Return (x, y) of the center of cell containing provided text 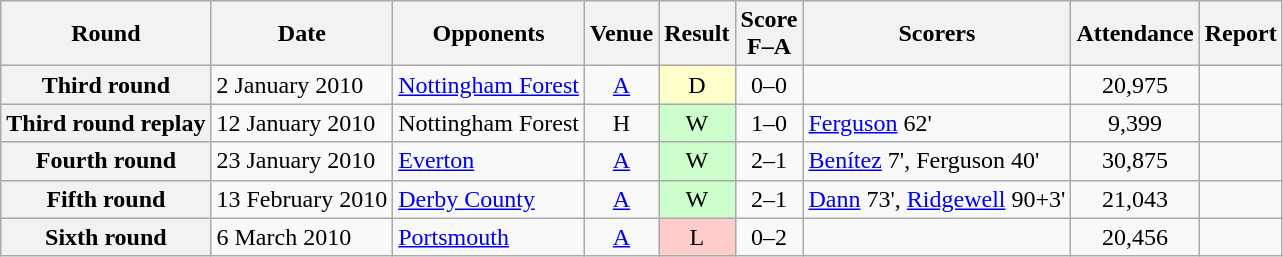
Fifth round (106, 199)
30,875 (1135, 161)
H (621, 123)
L (697, 237)
1–0 (769, 123)
21,043 (1135, 199)
Ferguson 62' (937, 123)
Benítez 7', Ferguson 40' (937, 161)
Opponents (489, 34)
Third round replay (106, 123)
9,399 (1135, 123)
D (697, 85)
Everton (489, 161)
Sixth round (106, 237)
Attendance (1135, 34)
Third round (106, 85)
Report (1240, 34)
13 February 2010 (302, 199)
Round (106, 34)
0–2 (769, 237)
2 January 2010 (302, 85)
Scorers (937, 34)
Result (697, 34)
0–0 (769, 85)
Venue (621, 34)
Portsmouth (489, 237)
12 January 2010 (302, 123)
20,975 (1135, 85)
20,456 (1135, 237)
ScoreF–A (769, 34)
Fourth round (106, 161)
23 January 2010 (302, 161)
6 March 2010 (302, 237)
Derby County (489, 199)
Date (302, 34)
Dann 73', Ridgewell 90+3' (937, 199)
